Output the (x, y) coordinate of the center of the cell containing the given text.  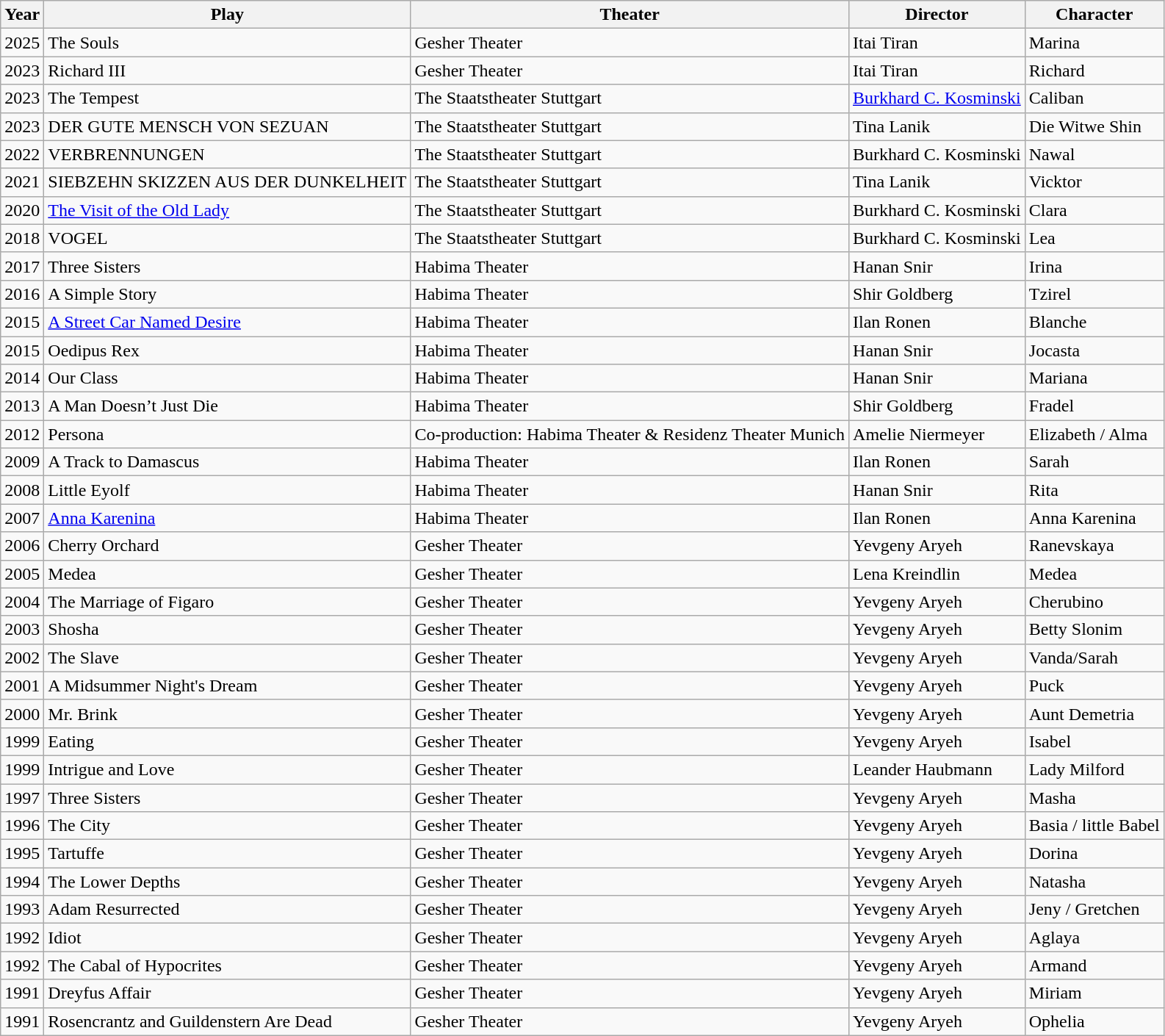
2005 (22, 574)
2008 (22, 490)
Fradel (1094, 406)
2021 (22, 182)
Tzirel (1094, 294)
Natasha (1094, 882)
Amelie Niermeyer (937, 434)
Clara (1094, 210)
Masha (1094, 797)
Ranevskaya (1094, 546)
1994 (22, 882)
The Slave (228, 658)
Little Eyolf (228, 490)
The City (228, 826)
1995 (22, 854)
Play (228, 15)
A Street Car Named Desire (228, 322)
DER GUTE MENSCH VON SEZUAN (228, 126)
Betty Slonim (1094, 630)
Persona (228, 434)
The Souls (228, 43)
Vicktor (1094, 182)
Mariana (1094, 378)
VOGEL (228, 238)
Lea (1094, 238)
2013 (22, 406)
2020 (22, 210)
Aglaya (1094, 938)
Eating (228, 741)
Director (937, 15)
Year (22, 15)
2004 (22, 602)
Rosencrantz and Guildenstern Are Dead (228, 1021)
A Track to Damascus (228, 462)
Armand (1094, 965)
2007 (22, 518)
2001 (22, 686)
2018 (22, 238)
2022 (22, 154)
Basia / little Babel (1094, 826)
SIEBZEHN SKIZZEN AUS DER DUNKELHEIT (228, 182)
Nawal (1094, 154)
The Lower Depths (228, 882)
Jocasta (1094, 350)
Jeny / Gretchen (1094, 910)
Tartuffe (228, 854)
Co-production: Habima Theater & Residenz Theater Munich (630, 434)
A Man Doesn’t Just Die (228, 406)
Vanda/Sarah (1094, 658)
1993 (22, 910)
Theater (630, 15)
Mr. Brink (228, 713)
Oedipus Rex (228, 350)
A Simple Story (228, 294)
Miriam (1094, 993)
Leander Haubmann (937, 769)
Sarah (1094, 462)
Intrigue and Love (228, 769)
Die Witwe Shin (1094, 126)
VERBRENNUNGEN (228, 154)
2003 (22, 630)
Character (1094, 15)
Marina (1094, 43)
Irina (1094, 266)
Caliban (1094, 98)
1996 (22, 826)
The Visit of the Old Lady (228, 210)
Aunt Demetria (1094, 713)
Our Class (228, 378)
2002 (22, 658)
Lady Milford (1094, 769)
Rita (1094, 490)
1997 (22, 797)
Isabel (1094, 741)
Shosha (228, 630)
Dreyfus Affair (228, 993)
2016 (22, 294)
The Cabal of Hypocrites (228, 965)
2012 (22, 434)
Dorina (1094, 854)
Cherry Orchard (228, 546)
Elizabeth / Alma (1094, 434)
Richard III (228, 71)
A Midsummer Night's Dream (228, 686)
2006 (22, 546)
Blanche (1094, 322)
2014 (22, 378)
Ophelia (1094, 1021)
The Tempest (228, 98)
Cherubino (1094, 602)
Adam Resurrected (228, 910)
Richard (1094, 71)
2000 (22, 713)
2009 (22, 462)
The Marriage of Figaro (228, 602)
2025 (22, 43)
Lena Kreindlin (937, 574)
2017 (22, 266)
Puck (1094, 686)
Idiot (228, 938)
